For the text-containing cell, return its midpoint in [x, y] coordinate format. 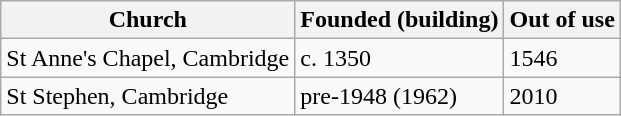
Founded (building) [400, 20]
Church [148, 20]
St Stephen, Cambridge [148, 96]
2010 [562, 96]
c. 1350 [400, 58]
1546 [562, 58]
St Anne's Chapel, Cambridge [148, 58]
pre-1948 (1962) [400, 96]
Out of use [562, 20]
